For the text-containing cell, return its midpoint in (X, Y) coordinate format. 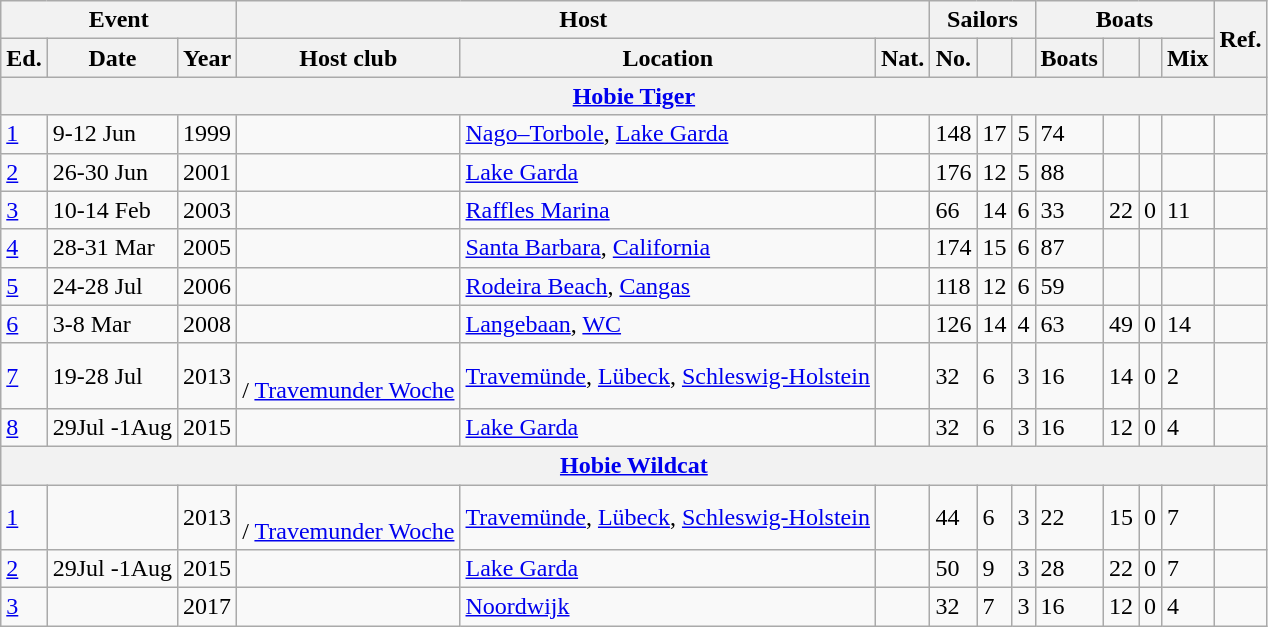
Hobie Tiger (634, 96)
24-28 Jul (112, 286)
Nago–Torbole, Lake Garda (668, 134)
Location (668, 58)
Rodeira Beach, Cangas (668, 286)
Ed. (24, 58)
Host club (348, 58)
Langebaan, WC (668, 324)
26-30 Jun (112, 172)
10-14 Feb (112, 210)
Host (584, 20)
9 (994, 569)
126 (954, 324)
Year (208, 58)
148 (954, 134)
118 (954, 286)
17 (994, 134)
28 (1069, 569)
174 (954, 248)
Ref. (1240, 39)
2005 (208, 248)
3-8 Mar (112, 324)
2008 (208, 324)
63 (1069, 324)
49 (1120, 324)
Hobie Wildcat (634, 465)
Date (112, 58)
28-31 Mar (112, 248)
44 (954, 516)
8 (24, 427)
87 (1069, 248)
59 (1069, 286)
11 (1188, 210)
Noordwijk (668, 607)
Sailors (982, 20)
33 (1069, 210)
66 (954, 210)
2003 (208, 210)
Santa Barbara, California (668, 248)
Mix (1188, 58)
Event (119, 20)
2017 (208, 607)
74 (1069, 134)
88 (1069, 172)
9-12 Jun (112, 134)
Raffles Marina (668, 210)
1999 (208, 134)
19-28 Jul (112, 376)
50 (954, 569)
2006 (208, 286)
No. (954, 58)
Nat. (902, 58)
2001 (208, 172)
176 (954, 172)
